Return [X, Y] of the center of cell containing provided text 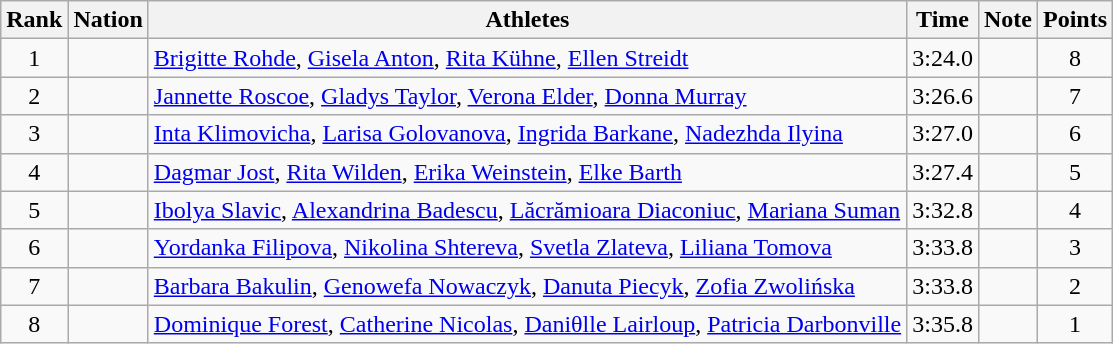
3:26.6 [943, 96]
3:27.0 [943, 134]
Nation [108, 20]
Note [1008, 20]
Ibolya Slavic, Alexandrina Badescu, Lăcrămioara Diaconiuc, Mariana Suman [527, 210]
Brigitte Rohde, Gisela Anton, Rita Kühne, Ellen Streidt [527, 58]
Barbara Bakulin, Genowefa Nowaczyk, Danuta Piecyk, Zofia Zwolińska [527, 286]
Yordanka Filipova, Nikolina Shtereva, Svetla Zlateva, Liliana Tomova [527, 248]
Athletes [527, 20]
Time [943, 20]
Rank [34, 20]
3:24.0 [943, 58]
3:35.8 [943, 324]
3:27.4 [943, 172]
3:32.8 [943, 210]
Dagmar Jost, Rita Wilden, Erika Weinstein, Elke Barth [527, 172]
Dominique Forest, Catherine Nicolas, Daniθlle Lairloup, Patricia Darbonville [527, 324]
Inta Klimovicha, Larisa Golovanova, Ingrida Barkane, Nadezhda Ilyina [527, 134]
Points [1074, 20]
Jannette Roscoe, Gladys Taylor, Verona Elder, Donna Murray [527, 96]
